Determine the [X, Y] coordinate at the center of the cell enclosing the given text.  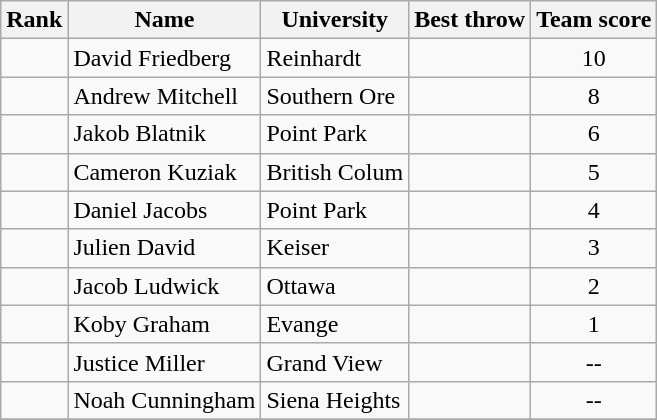
Grand View [335, 362]
University [335, 20]
Best throw [470, 20]
1 [594, 324]
Ottawa [335, 286]
Southern Ore [335, 96]
6 [594, 134]
Julien David [164, 248]
5 [594, 172]
Siena Heights [335, 400]
Koby Graham [164, 324]
British Colum [335, 172]
Reinhardt [335, 58]
Daniel Jacobs [164, 210]
David Friedberg [164, 58]
Jakob Blatnik [164, 134]
Name [164, 20]
8 [594, 96]
Keiser [335, 248]
3 [594, 248]
Team score [594, 20]
Justice Miller [164, 362]
2 [594, 286]
Jacob Ludwick [164, 286]
10 [594, 58]
Evange [335, 324]
Cameron Kuziak [164, 172]
Noah Cunningham [164, 400]
Rank [34, 20]
4 [594, 210]
Andrew Mitchell [164, 96]
